Return the (x, y) coordinate for the center point of the cell that contains the specified text.  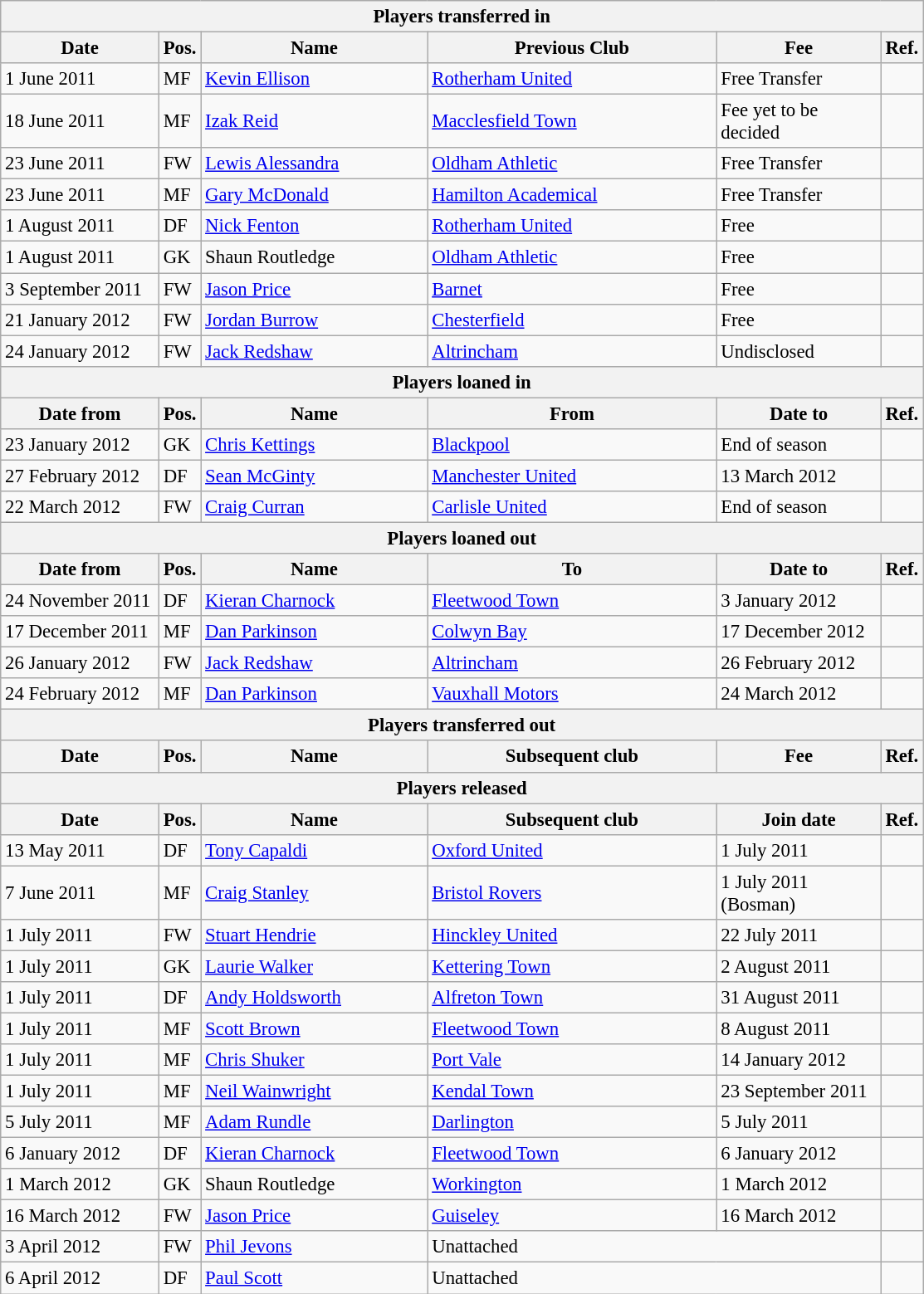
27 February 2012 (80, 476)
Paul Scott (314, 1278)
Craig Curran (314, 507)
Stuart Hendrie (314, 935)
26 January 2012 (80, 663)
Sean McGinty (314, 476)
Port Vale (572, 1060)
8 August 2011 (799, 1028)
26 February 2012 (799, 663)
Kevin Ellison (314, 79)
Fee yet to be decided (799, 121)
Alfreton Town (572, 998)
Carlisle United (572, 507)
13 May 2011 (80, 850)
Lewis Alessandra (314, 164)
Colwyn Bay (572, 632)
Hinckley United (572, 935)
Jordan Burrow (314, 320)
18 June 2011 (80, 121)
Players transferred in (462, 17)
Join date (799, 819)
21 January 2012 (80, 320)
Vauxhall Motors (572, 694)
Scott Brown (314, 1028)
Manchester United (572, 476)
3 January 2012 (799, 601)
To (572, 569)
Barnet (572, 289)
6 April 2012 (80, 1278)
Bristol Rovers (572, 893)
Nick Fenton (314, 227)
Andy Holdsworth (314, 998)
Adam Rundle (314, 1122)
Izak Reid (314, 121)
7 June 2011 (80, 893)
22 March 2012 (80, 507)
Laurie Walker (314, 966)
Tony Capaldi (314, 850)
23 January 2012 (80, 445)
1 July 2011 (Bosman) (799, 893)
Players loaned out (462, 538)
From (572, 413)
Blackpool (572, 445)
3 April 2012 (80, 1248)
Kendal Town (572, 1091)
Phil Jevons (314, 1248)
22 July 2011 (799, 935)
Players loaned in (462, 382)
24 January 2012 (80, 351)
Gary McDonald (314, 195)
24 November 2011 (80, 601)
31 August 2011 (799, 998)
Neil Wainwright (314, 1091)
Macclesfield Town (572, 121)
Oxford United (572, 850)
Workington (572, 1184)
Chesterfield (572, 320)
14 January 2012 (799, 1060)
Players released (462, 788)
23 September 2011 (799, 1091)
17 December 2012 (799, 632)
24 March 2012 (799, 694)
Craig Stanley (314, 893)
Previous Club (572, 48)
2 August 2011 (799, 966)
Hamilton Academical (572, 195)
Players transferred out (462, 725)
Kettering Town (572, 966)
Darlington (572, 1122)
3 September 2011 (80, 289)
17 December 2011 (80, 632)
Undisclosed (799, 351)
Guiseley (572, 1216)
13 March 2012 (799, 476)
24 February 2012 (80, 694)
Chris Kettings (314, 445)
1 June 2011 (80, 79)
Chris Shuker (314, 1060)
